Identify which cell holds the provided text, then report its (X, Y) central coordinate. 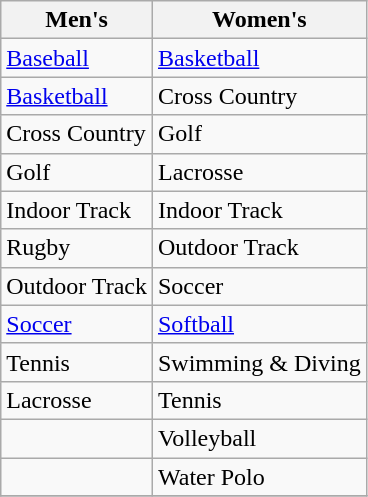
Softball (259, 324)
Volleyball (259, 438)
Men's (77, 20)
Water Polo (259, 477)
Swimming & Diving (259, 362)
Rugby (77, 248)
Baseball (77, 58)
Women's (259, 20)
